Capture the cell that displays the provided text and extract its (X, Y) central coordinate. 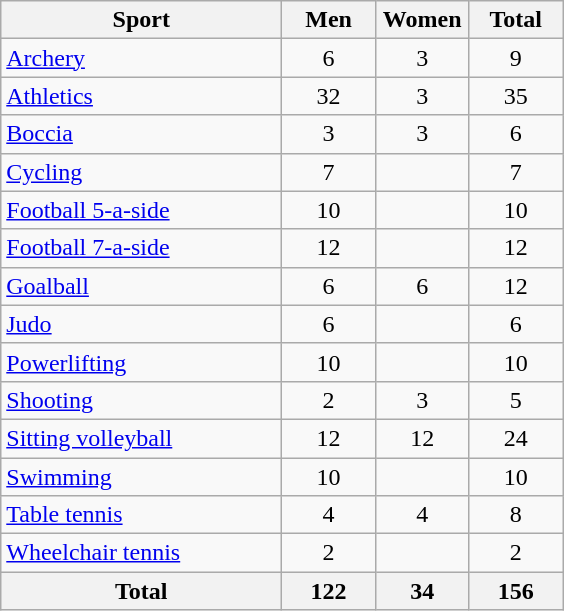
Sport (142, 20)
Sitting volleyball (142, 438)
Table tennis (142, 515)
32 (329, 96)
Swimming (142, 477)
24 (516, 438)
156 (516, 591)
Wheelchair tennis (142, 553)
122 (329, 591)
Cycling (142, 172)
9 (516, 58)
Athletics (142, 96)
34 (422, 591)
Goalball (142, 286)
Women (422, 20)
Archery (142, 58)
Men (329, 20)
Football 5-a-side (142, 210)
35 (516, 96)
Powerlifting (142, 362)
Boccia (142, 134)
Football 7-a-side (142, 248)
5 (516, 400)
8 (516, 515)
Shooting (142, 400)
Judo (142, 324)
